Output the [x, y] coordinate of the center of the cell containing the given text.  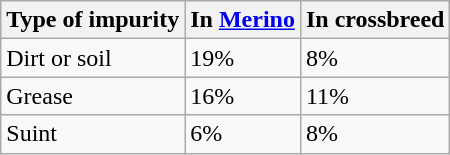
Type of impurity [93, 20]
Suint [93, 134]
11% [375, 96]
Grease [93, 96]
16% [243, 96]
Dirt or soil [93, 58]
19% [243, 58]
6% [243, 134]
In Merino [243, 20]
In crossbreed [375, 20]
